Find where the given text appears and provide that cell's center as (X, Y) coordinate. 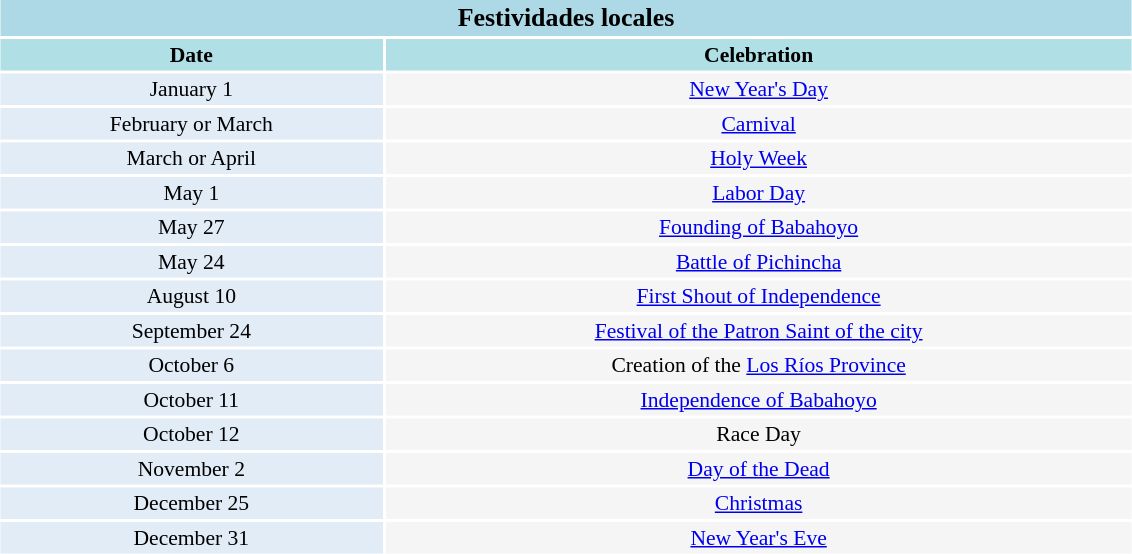
Christmas (758, 504)
Race Day (758, 435)
December 25 (191, 504)
May 27 (191, 228)
Battle of Pichincha (758, 262)
First Shout of Independence (758, 297)
Founding of Babahoyo (758, 228)
Date (191, 55)
October 6 (191, 366)
Holy Week (758, 159)
New Year's Eve (758, 538)
May 1 (191, 193)
Festividades locales (566, 18)
December 31 (191, 538)
New Year's Day (758, 90)
January 1 (191, 90)
March or April (191, 159)
Creation of the Los Ríos Province (758, 366)
Celebration (758, 55)
Carnival (758, 124)
Day of the Dead (758, 469)
May 24 (191, 262)
Independence of Babahoyo (758, 400)
September 24 (191, 331)
Labor Day (758, 193)
October 11 (191, 400)
August 10 (191, 297)
February or March (191, 124)
Festival of the Patron Saint of the city (758, 331)
October 12 (191, 435)
November 2 (191, 469)
